From the cell containing the given text, extract its center point as (X, Y) coordinate. 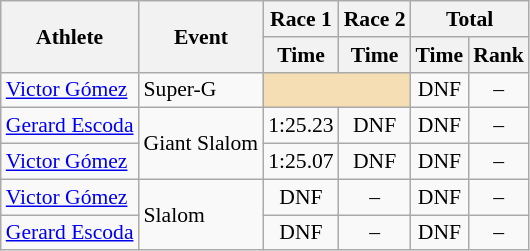
Event (202, 36)
1:25.07 (300, 162)
Total (470, 19)
1:25.23 (300, 126)
Athlete (70, 36)
Slalom (202, 214)
Giant Slalom (202, 144)
Race 1 (300, 19)
Race 2 (375, 19)
Super-G (202, 90)
Rank (498, 55)
